Capture the cell that displays the provided text and extract its [x, y] central coordinate. 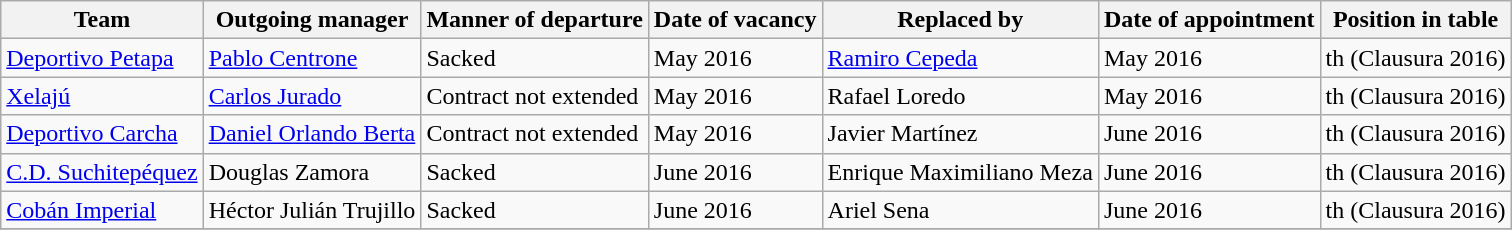
Héctor Julián Trujillo [312, 210]
Pablo Centrone [312, 58]
Deportivo Carcha [102, 134]
Cobán Imperial [102, 210]
C.D. Suchitepéquez [102, 172]
Manner of departure [534, 20]
Enrique Maximiliano Meza [960, 172]
Daniel Orlando Berta [312, 134]
Ramiro Cepeda [960, 58]
Javier Martínez [960, 134]
Douglas Zamora [312, 172]
Outgoing manager [312, 20]
Replaced by [960, 20]
Team [102, 20]
Ariel Sena [960, 210]
Xelajú [102, 96]
Date of appointment [1209, 20]
Position in table [1416, 20]
Date of vacancy [735, 20]
Deportivo Petapa [102, 58]
Carlos Jurado [312, 96]
Rafael Loredo [960, 96]
